Capture the cell that displays the provided text and extract its (X, Y) central coordinate. 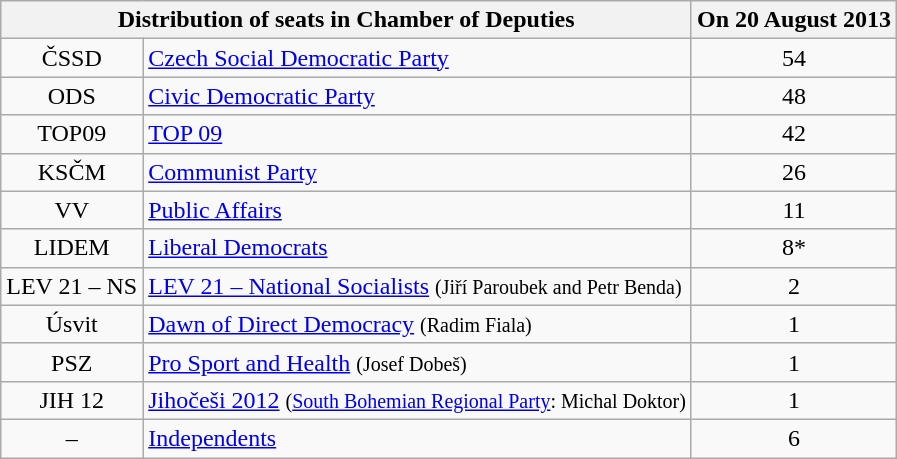
LEV 21 – National Socialists (Jiří Paroubek and Petr Benda) (418, 286)
48 (794, 96)
Pro Sport and Health (Josef Dobeš) (418, 362)
ČSSD (72, 58)
KSČM (72, 172)
LEV 21 – NS (72, 286)
Communist Party (418, 172)
ODS (72, 96)
Jihočeši 2012 (South Bohemian Regional Party: Michal Doktor) (418, 400)
Independents (418, 438)
Distribution of seats in Chamber of Deputies (346, 20)
54 (794, 58)
On 20 August 2013 (794, 20)
11 (794, 210)
Public Affairs (418, 210)
8* (794, 248)
42 (794, 134)
LIDEM (72, 248)
26 (794, 172)
JIH 12 (72, 400)
TOP09 (72, 134)
VV (72, 210)
– (72, 438)
PSZ (72, 362)
TOP 09 (418, 134)
Czech Social Democratic Party (418, 58)
Úsvit (72, 324)
6 (794, 438)
2 (794, 286)
Liberal Democrats (418, 248)
Dawn of Direct Democracy (Radim Fiala) (418, 324)
Civic Democratic Party (418, 96)
